Return [x, y] of the center of cell containing provided text 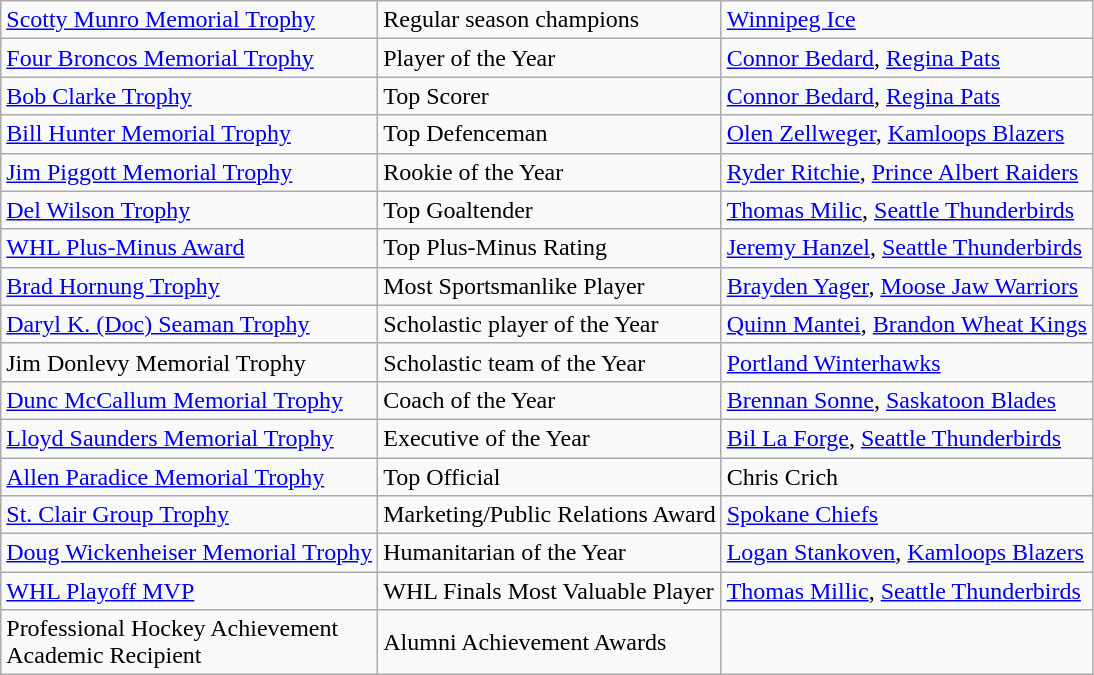
Logan Stankoven, Kamloops Blazers [906, 553]
Del Wilson Trophy [190, 210]
Regular season champions [550, 20]
Top Plus-Minus Rating [550, 248]
Top Scorer [550, 96]
Humanitarian of the Year [550, 553]
Winnipeg Ice [906, 20]
Thomas Millic, Seattle Thunderbirds [906, 591]
WHL Finals Most Valuable Player [550, 591]
Rookie of the Year [550, 172]
Coach of the Year [550, 400]
Doug Wickenheiser Memorial Trophy [190, 553]
Dunc McCallum Memorial Trophy [190, 400]
Ryder Ritchie, Prince Albert Raiders [906, 172]
Bill Hunter Memorial Trophy [190, 134]
Top Official [550, 477]
Brayden Yager, Moose Jaw Warriors [906, 286]
Professional Hockey AchievementAcademic Recipient [190, 642]
Daryl K. (Doc) Seaman Trophy [190, 324]
Portland Winterhawks [906, 362]
Scholastic player of the Year [550, 324]
St. Clair Group Trophy [190, 515]
Jim Donlevy Memorial Trophy [190, 362]
Scholastic team of the Year [550, 362]
Player of the Year [550, 58]
Scotty Munro Memorial Trophy [190, 20]
Most Sportsmanlike Player [550, 286]
Bil La Forge, Seattle Thunderbirds [906, 438]
Lloyd Saunders Memorial Trophy [190, 438]
Executive of the Year [550, 438]
Jim Piggott Memorial Trophy [190, 172]
Chris Crich [906, 477]
Allen Paradice Memorial Trophy [190, 477]
Brennan Sonne, Saskatoon Blades [906, 400]
Top Defenceman [550, 134]
Thomas Milic, Seattle Thunderbirds [906, 210]
Bob Clarke Trophy [190, 96]
Jeremy Hanzel, Seattle Thunderbirds [906, 248]
Top Goaltender [550, 210]
Alumni Achievement Awards [550, 642]
Four Broncos Memorial Trophy [190, 58]
Olen Zellweger, Kamloops Blazers [906, 134]
WHL Plus-Minus Award [190, 248]
Brad Hornung Trophy [190, 286]
Quinn Mantei, Brandon Wheat Kings [906, 324]
WHL Playoff MVP [190, 591]
Marketing/Public Relations Award [550, 515]
Spokane Chiefs [906, 515]
